Search for the cell housing the specified text and yield its (X, Y) center coordinate. 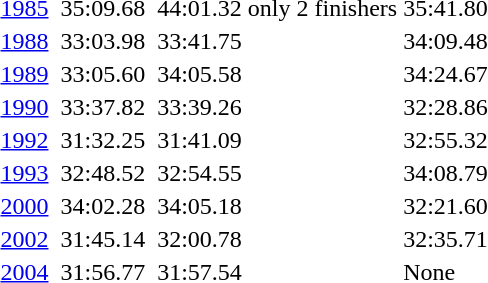
33:37.82 (103, 107)
34:05.58 (200, 74)
33:05.60 (103, 74)
31:45.14 (103, 239)
34:02.28 (103, 206)
32:48.52 (103, 173)
31:32.25 (103, 140)
33:41.75 (200, 41)
32:00.78 (200, 239)
33:03.98 (103, 41)
31:41.09 (200, 140)
33:39.26 (200, 107)
34:05.18 (200, 206)
32:54.55 (200, 173)
